Locate the cell with the specified text and output its [X, Y] center coordinate. 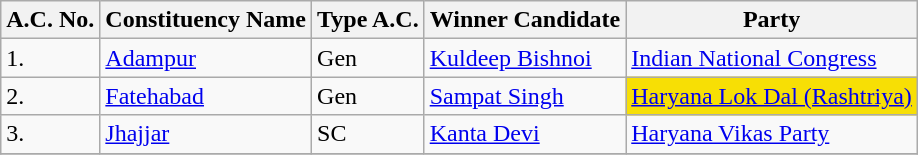
Kuldeep Bishnoi [525, 58]
Haryana Lok Dal (Rashtriya) [772, 96]
1. [50, 58]
Constituency Name [206, 20]
2. [50, 96]
Haryana Vikas Party [772, 134]
Kanta Devi [525, 134]
3. [50, 134]
Indian National Congress [772, 58]
Sampat Singh [525, 96]
Type A.C. [368, 20]
A.C. No. [50, 20]
Adampur [206, 58]
Party [772, 20]
SC [368, 134]
Winner Candidate [525, 20]
Fatehabad [206, 96]
Jhajjar [206, 134]
